Identify which cell holds the provided text, then report its (x, y) central coordinate. 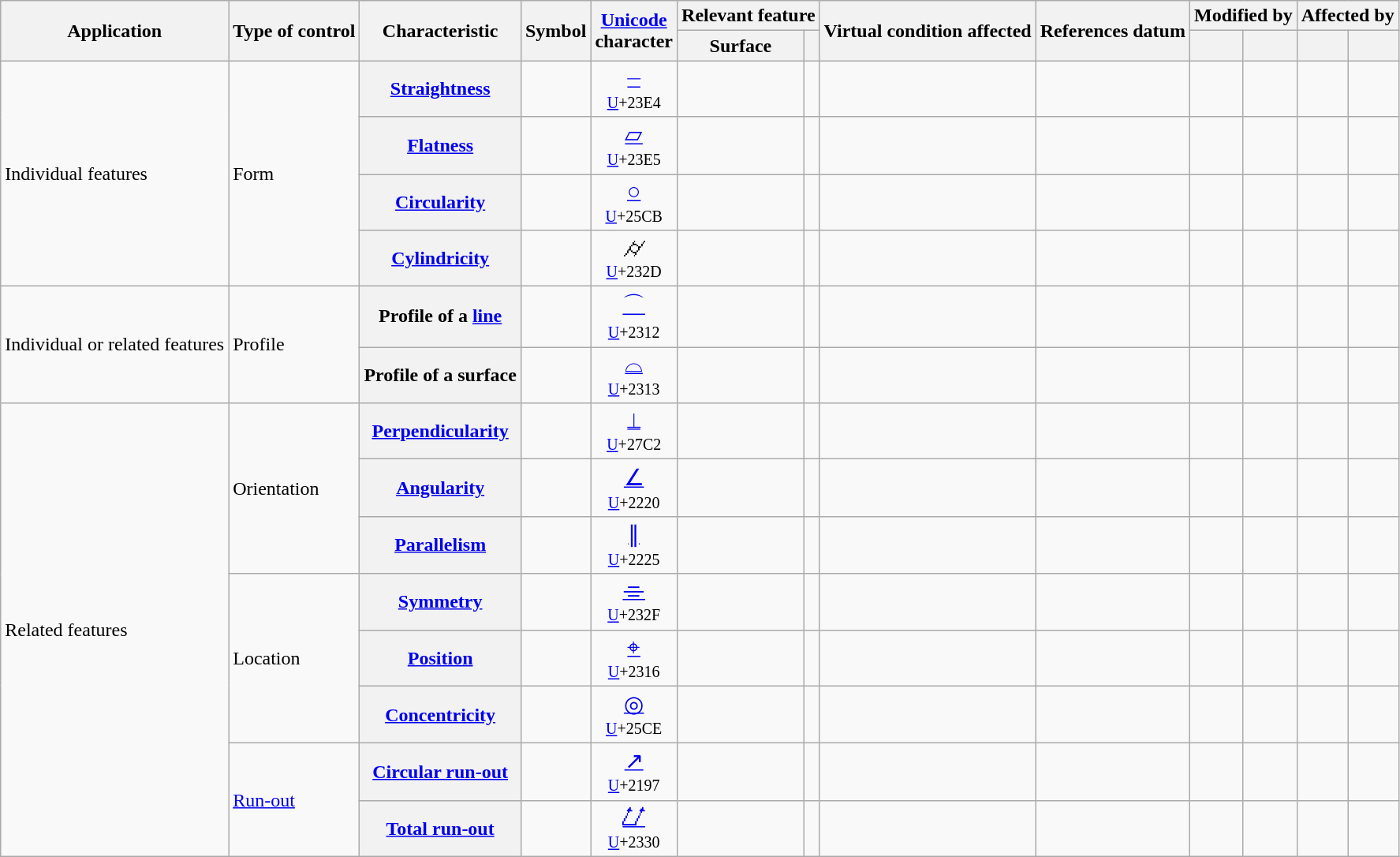
Virtual condition affected (928, 31)
Symbol (555, 31)
Symmetry (440, 601)
Run-out (294, 800)
Orientation (294, 488)
Form (294, 174)
↗U+2197 (634, 772)
Angularity (440, 488)
Profile of a surface (440, 376)
Modified by (1243, 16)
Related features (115, 630)
○U+25CB (634, 202)
Flatness (440, 145)
⌖U+2316 (634, 658)
Affected by (1347, 16)
⌯U+232F (634, 601)
Relevant feature (749, 16)
Position (440, 658)
Profile (294, 345)
◎U+25CE (634, 715)
⏥U+23E5 (634, 145)
Cylindricity (440, 259)
Application (115, 31)
Individual or related features (115, 345)
⌒U+2312 (634, 317)
Circular run-out (440, 772)
Individual features (115, 174)
⌓U+2313 (634, 376)
References datum (1112, 31)
⌭U+232D (634, 259)
Unicode character (634, 31)
Straightness (440, 88)
Circularity (440, 202)
Surface (741, 46)
⏤U+23E4 (634, 88)
∠U+2220 (634, 488)
Perpendicularity (440, 431)
Concentricity (440, 715)
Location (294, 658)
Characteristic (440, 31)
∥U+2225 (634, 545)
⟂U+27C2 (634, 431)
Parallelism (440, 545)
Profile of a line (440, 317)
Total run-out (440, 829)
⌰U+2330 (634, 829)
Type of control (294, 31)
